Find where the given text appears and provide that cell's center as [X, Y] coordinate. 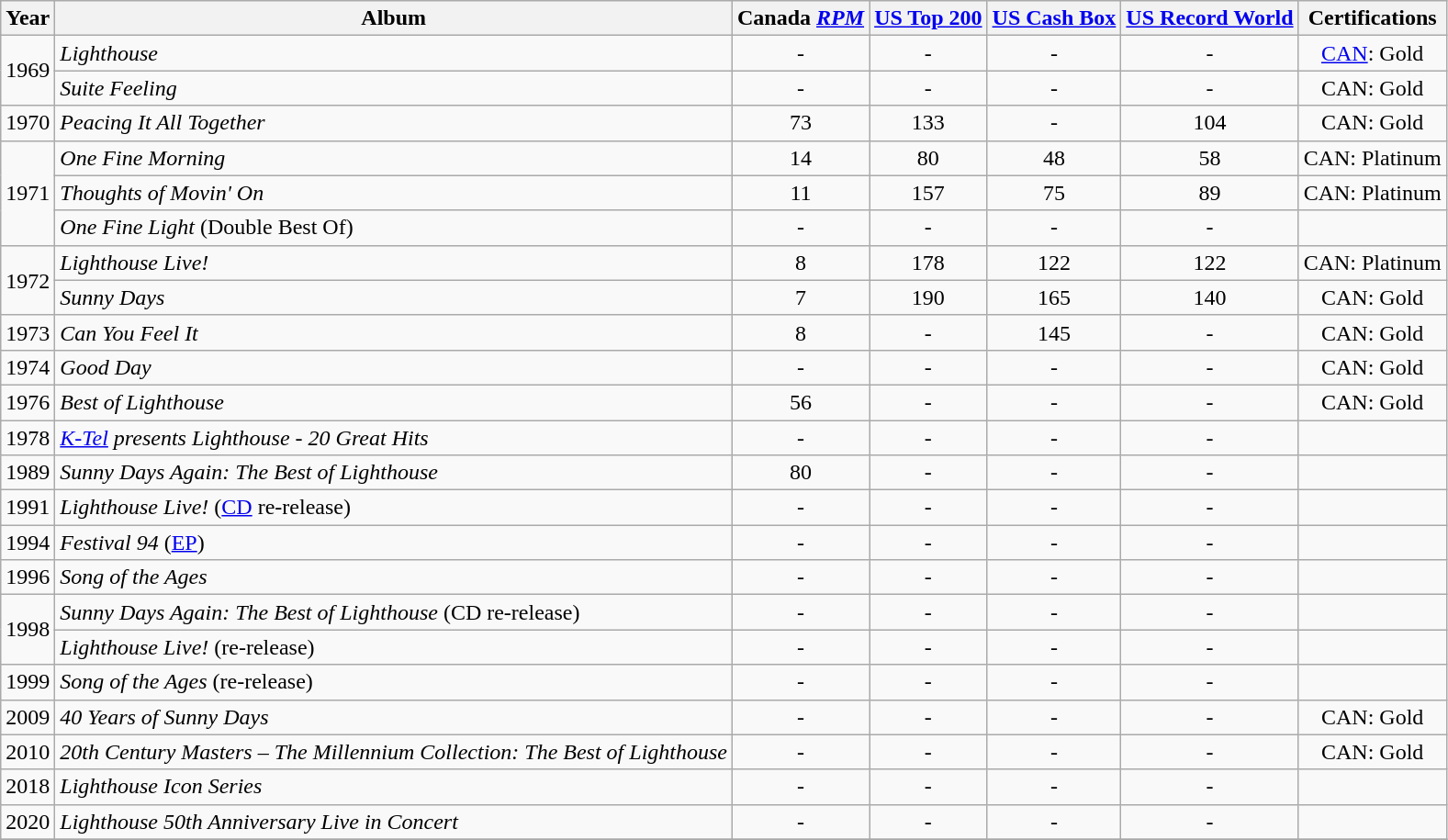
Festival 94 (EP) [394, 543]
1998 [28, 630]
40 Years of Sunny Days [394, 717]
Song of the Ages [394, 577]
20th Century Masters – The Millennium Collection: The Best of Lighthouse [394, 752]
Lighthouse Live! (CD re-release) [394, 508]
Canada RPM [801, 18]
1976 [28, 402]
Lighthouse Icon Series [394, 787]
1994 [28, 543]
Lighthouse 50th Anniversary Live in Concert [394, 822]
1978 [28, 438]
1996 [28, 577]
1971 [28, 193]
89 [1210, 193]
157 [928, 193]
1991 [28, 508]
75 [1054, 193]
US Cash Box [1054, 18]
2020 [28, 822]
7 [801, 297]
US Top 200 [928, 18]
Certifications [1372, 18]
145 [1054, 332]
140 [1210, 297]
Album [394, 18]
Best of Lighthouse [394, 402]
Sunny Days Again: The Best of Lighthouse [394, 473]
1969 [28, 71]
48 [1054, 158]
133 [928, 123]
Sunny Days Again: The Best of Lighthouse (CD re-release) [394, 612]
165 [1054, 297]
1989 [28, 473]
K-Tel presents Lighthouse - 20 Great Hits [394, 438]
Good Day [394, 367]
56 [801, 402]
One Fine Morning [394, 158]
1973 [28, 332]
Suite Feeling [394, 88]
190 [928, 297]
2009 [28, 717]
Song of the Ages (re-release) [394, 682]
US Record World [1210, 18]
Sunny Days [394, 297]
2018 [28, 787]
Thoughts of Movin' On [394, 193]
1972 [28, 280]
Lighthouse [394, 53]
11 [801, 193]
1970 [28, 123]
104 [1210, 123]
Lighthouse Live! [394, 263]
1974 [28, 367]
Peacing It All Together [394, 123]
73 [801, 123]
178 [928, 263]
One Fine Light (Double Best Of) [394, 228]
Year [28, 18]
14 [801, 158]
Lighthouse Live! (re-release) [394, 647]
1999 [28, 682]
2010 [28, 752]
58 [1210, 158]
Can You Feel It [394, 332]
